From the cell containing the given text, extract its center point as [x, y] coordinate. 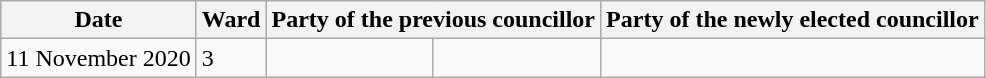
Ward [231, 20]
Date [98, 20]
Party of the previous councillor [434, 20]
3 [231, 58]
11 November 2020 [98, 58]
Party of the newly elected councillor [793, 20]
